Return (X, Y) of the center of cell containing provided text 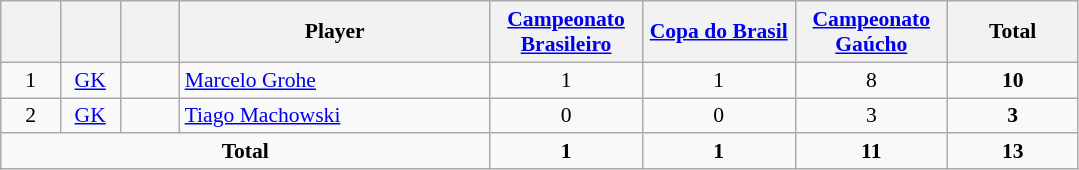
10 (1013, 80)
8 (872, 80)
2 (31, 116)
Tiago Machowski (335, 116)
Copa do Brasil (718, 32)
Player (335, 32)
Campeonato Gaúcho (872, 32)
Marcelo Grohe (335, 80)
Campeonato Brasileiro (566, 32)
11 (872, 152)
13 (1013, 152)
